Provide the (X, Y) coordinate of the cell's center where the given text is located.  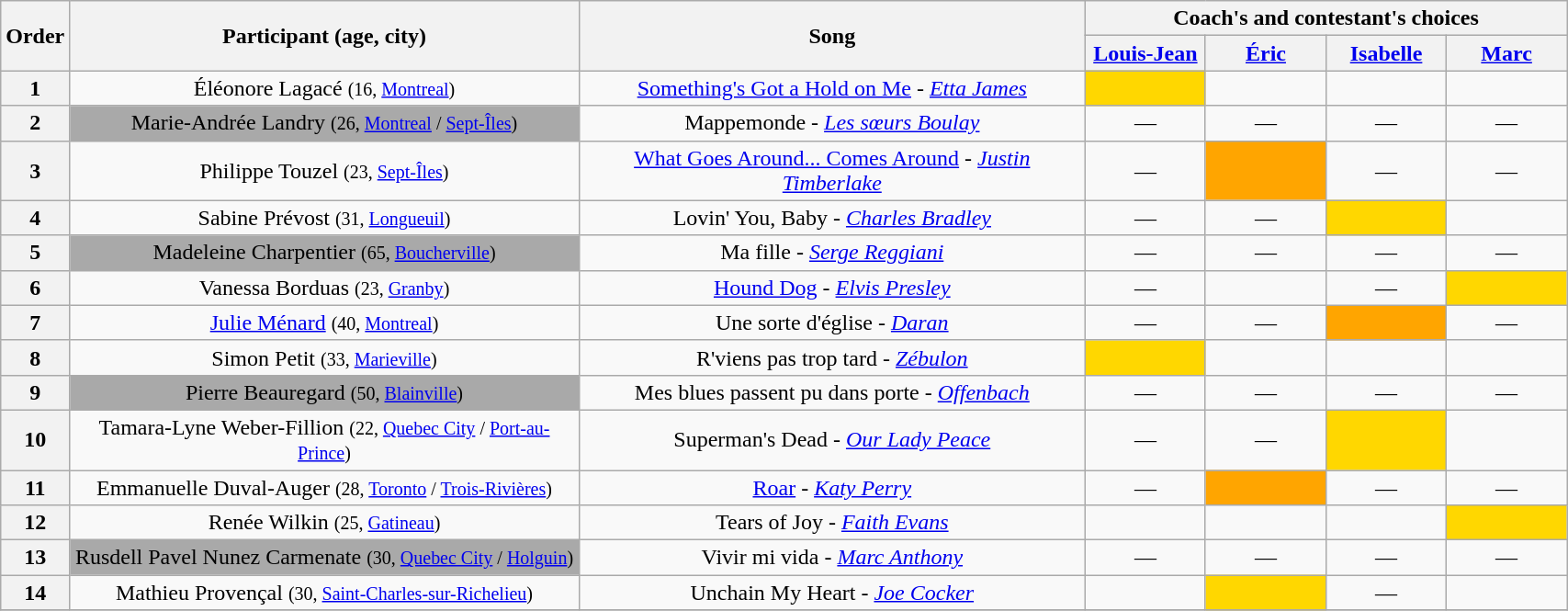
Éric (1266, 53)
7 (35, 322)
Marie-Andrée Landry (26, Montreal / Sept-Îles) (324, 123)
Tamara-Lyne Weber-Fillion (22, Quebec City / Port-au-Prince) (324, 439)
Coach's and contestant's choices (1325, 18)
11 (35, 488)
Order (35, 36)
Emmanuelle Duval-Auger (28, Toronto / Trois-Rivières) (324, 488)
5 (35, 253)
Vivir mi vida - Marc Anthony (832, 558)
Hound Dog - Elvis Presley (832, 288)
Mathieu Provençal (30, Saint-Charles-sur-Richelieu) (324, 593)
10 (35, 439)
Mappemonde - Les sœurs Boulay (832, 123)
14 (35, 593)
Rusdell Pavel Nunez Carmenate (30, Quebec City / Holguin) (324, 558)
Une sorte d'église - Daran (832, 322)
Renée Wilkin (25, Gatineau) (324, 523)
Marc (1506, 53)
Participant (age, city) (324, 36)
What Goes Around... Comes Around - Justin Timberlake (832, 171)
R'viens pas trop tard - Zébulon (832, 357)
Something's Got a Hold on Me - Etta James (832, 88)
Philippe Touzel (23, Sept-Îles) (324, 171)
Mes blues passent pu dans porte - Offenbach (832, 392)
Vanessa Borduas (23, Granby) (324, 288)
Simon Petit (33, Marieville) (324, 357)
13 (35, 558)
Superman's Dead - Our Lady Peace (832, 439)
Lovin' You, Baby - Charles Bradley (832, 218)
Éléonore Lagacé (16, Montreal) (324, 88)
Ma fille - Serge Reggiani (832, 253)
12 (35, 523)
8 (35, 357)
9 (35, 392)
Julie Ménard (40, Montreal) (324, 322)
Unchain My Heart - Joe Cocker (832, 593)
6 (35, 288)
Roar - Katy Perry (832, 488)
Louis-Jean (1145, 53)
2 (35, 123)
Pierre Beauregard (50, Blainville) (324, 392)
Tears of Joy - Faith Evans (832, 523)
Madeleine Charpentier (65, Boucherville) (324, 253)
4 (35, 218)
1 (35, 88)
Isabelle (1387, 53)
3 (35, 171)
Song (832, 36)
Sabine Prévost (31, Longueuil) (324, 218)
